Detect which cell encompasses the target text, then output its [X, Y] center coordinate. 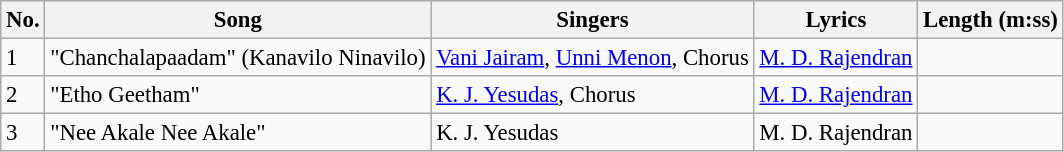
2 [23, 95]
"Nee Akale Nee Akale" [238, 133]
K. J. Yesudas, Chorus [592, 95]
"Chanchalapaadam" (Kanavilo Ninavilo) [238, 58]
1 [23, 58]
K. J. Yesudas [592, 133]
3 [23, 133]
Lyrics [836, 20]
Length (m:ss) [990, 20]
Vani Jairam, Unni Menon, Chorus [592, 58]
"Etho Geetham" [238, 95]
No. [23, 20]
Song [238, 20]
Singers [592, 20]
